Find where the given text appears and provide that cell's center as [x, y] coordinate. 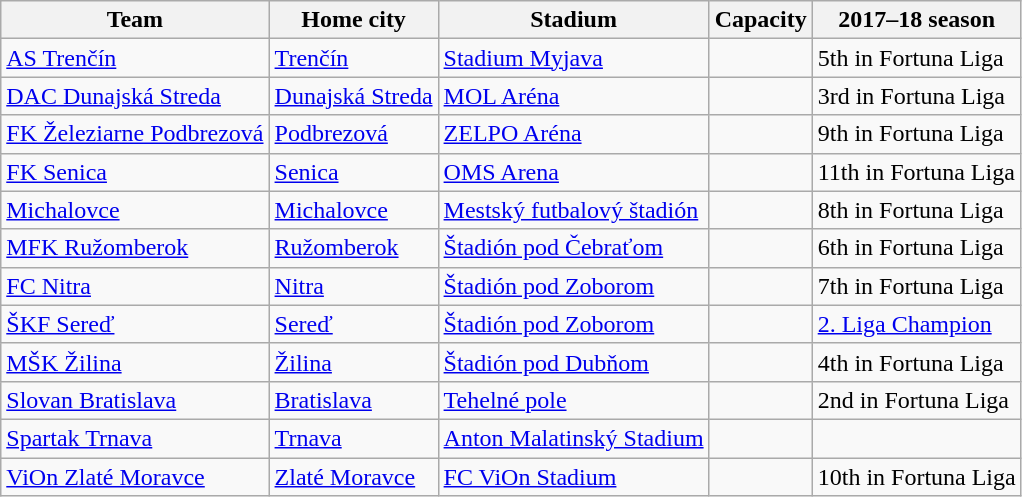
Sereď [354, 324]
MOL Aréna [574, 96]
4th in Fortuna Liga [916, 362]
7th in Fortuna Liga [916, 286]
MŠK Žilina [135, 362]
Capacity [760, 20]
FK Železiarne Podbrezová [135, 134]
FK Senica [135, 172]
FC Nitra [135, 286]
2. Liga Champion [916, 324]
Trenčín [354, 58]
Stadium [574, 20]
OMS Arena [574, 172]
MFK Ružomberok [135, 248]
Anton Malatinský Stadium [574, 438]
6th in Fortuna Liga [916, 248]
8th in Fortuna Liga [916, 210]
Mestský futbalový štadión [574, 210]
10th in Fortuna Liga [916, 477]
Zlaté Moravce [354, 477]
Bratislava [354, 400]
ViOn Zlaté Moravce [135, 477]
Dunajská Streda [354, 96]
Senica [354, 172]
5th in Fortuna Liga [916, 58]
2017–18 season [916, 20]
Team [135, 20]
Žilina [354, 362]
DAC Dunajská Streda [135, 96]
Home city [354, 20]
Trnava [354, 438]
Štadión pod Dubňom [574, 362]
Nitra [354, 286]
AS Trenčín [135, 58]
3rd in Fortuna Liga [916, 96]
ŠKF Sereď [135, 324]
ZELPO Aréna [574, 134]
Stadium Myjava [574, 58]
Slovan Bratislava [135, 400]
9th in Fortuna Liga [916, 134]
Ružomberok [354, 248]
Podbrezová [354, 134]
2nd in Fortuna Liga [916, 400]
Tehelné pole [574, 400]
Spartak Trnava [135, 438]
11th in Fortuna Liga [916, 172]
FC ViOn Stadium [574, 477]
Štadión pod Čebraťom [574, 248]
